Detect which cell encompasses the target text, then output its [x, y] center coordinate. 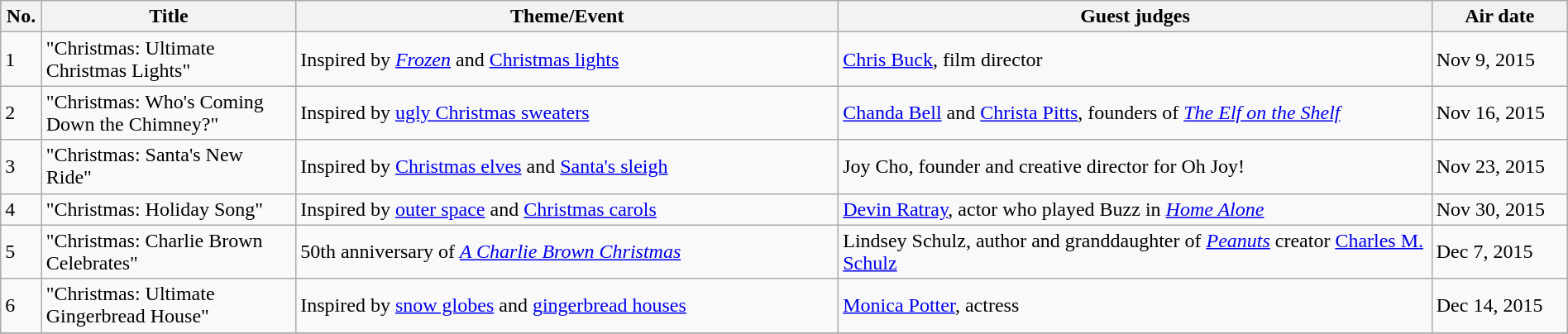
Inspired by snow globes and gingerbread houses [567, 306]
Nov 30, 2015 [1499, 209]
Inspired by Frozen and Christmas lights [567, 60]
Joy Cho, founder and creative director for Oh Joy! [1135, 167]
Theme/Event [567, 17]
2 [22, 112]
Chris Buck, film director [1135, 60]
Monica Potter, actress [1135, 306]
Dec 7, 2015 [1499, 251]
Guest judges [1135, 17]
Nov 23, 2015 [1499, 167]
Inspired by Christmas elves and Santa's sleigh [567, 167]
4 [22, 209]
1 [22, 60]
Nov 16, 2015 [1499, 112]
"Christmas: Ultimate Christmas Lights" [169, 60]
5 [22, 251]
Dec 14, 2015 [1499, 306]
"Christmas: Ultimate Gingerbread House" [169, 306]
Inspired by outer space and Christmas carols [567, 209]
6 [22, 306]
Devin Ratray, actor who played Buzz in Home Alone [1135, 209]
"Christmas: Holiday Song" [169, 209]
Title [169, 17]
Air date [1499, 17]
No. [22, 17]
"Christmas: Santa's New Ride" [169, 167]
"Christmas: Charlie Brown Celebrates" [169, 251]
Nov 9, 2015 [1499, 60]
Chanda Bell and Christa Pitts, founders of The Elf on the Shelf [1135, 112]
50th anniversary of A Charlie Brown Christmas [567, 251]
Lindsey Schulz, author and granddaughter of Peanuts creator Charles M. Schulz [1135, 251]
"Christmas: Who's Coming Down the Chimney?" [169, 112]
3 [22, 167]
Inspired by ugly Christmas sweaters [567, 112]
